Identify which cell holds the provided text, then report its (x, y) central coordinate. 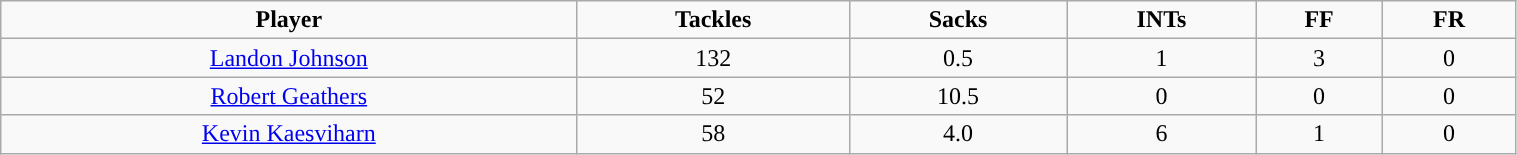
10.5 (958, 96)
4.0 (958, 134)
6 (1162, 134)
52 (714, 96)
FR (1449, 20)
Robert Geathers (289, 96)
INTs (1162, 20)
132 (714, 58)
Kevin Kaesviharn (289, 134)
Landon Johnson (289, 58)
58 (714, 134)
Player (289, 20)
3 (1319, 58)
0.5 (958, 58)
FF (1319, 20)
Sacks (958, 20)
Tackles (714, 20)
